Search for the cell housing the specified text and yield its [X, Y] center coordinate. 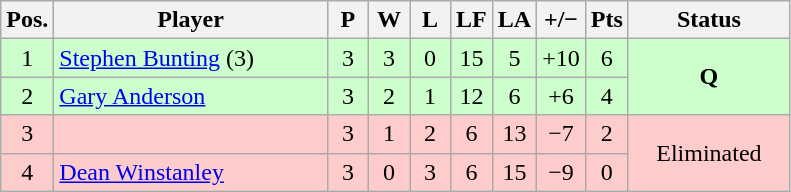
P [348, 20]
13 [514, 134]
Q [708, 77]
W [388, 20]
Status [708, 20]
−7 [562, 134]
Stephen Bunting (3) [191, 58]
+/− [562, 20]
5 [514, 58]
Pts [606, 20]
+10 [562, 58]
L [430, 20]
LF [472, 20]
Pos. [28, 20]
Dean Winstanley [191, 172]
12 [472, 96]
Gary Anderson [191, 96]
Player [191, 20]
LA [514, 20]
Eliminated [708, 153]
−9 [562, 172]
+6 [562, 96]
